Determine the (x, y) coordinate at the center of the cell enclosing the given text.  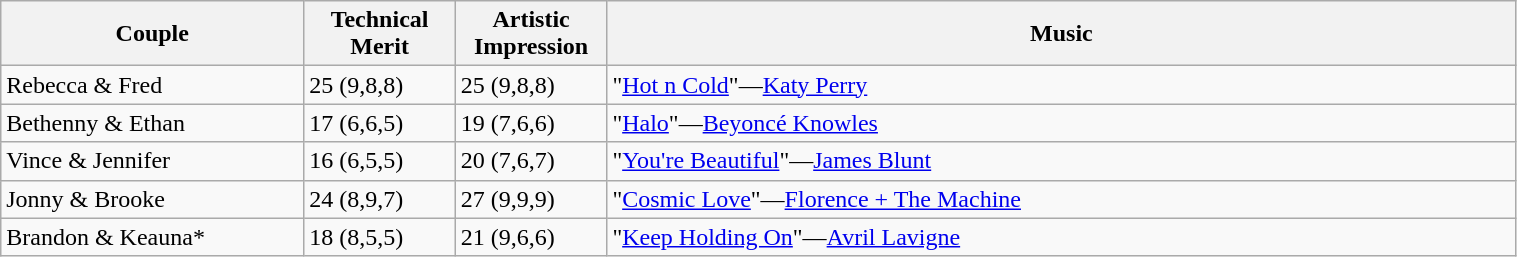
20 (7,6,7) (531, 161)
Couple (152, 34)
21 (9,6,6) (531, 237)
19 (7,6,6) (531, 123)
Technical Merit (380, 34)
16 (6,5,5) (380, 161)
"Halo"—Beyoncé Knowles (1062, 123)
Bethenny & Ethan (152, 123)
"Cosmic Love"—Florence + The Machine (1062, 199)
24 (8,9,7) (380, 199)
18 (8,5,5) (380, 237)
Brandon & Keauna* (152, 237)
Vince & Jennifer (152, 161)
"Keep Holding On"—Avril Lavigne (1062, 237)
17 (6,6,5) (380, 123)
Jonny & Brooke (152, 199)
Artistic Impression (531, 34)
Rebecca & Fred (152, 85)
27 (9,9,9) (531, 199)
"You're Beautiful"—James Blunt (1062, 161)
"Hot n Cold"—Katy Perry (1062, 85)
Music (1062, 34)
